Determine the (X, Y) coordinate at the center of the cell enclosing the given text.  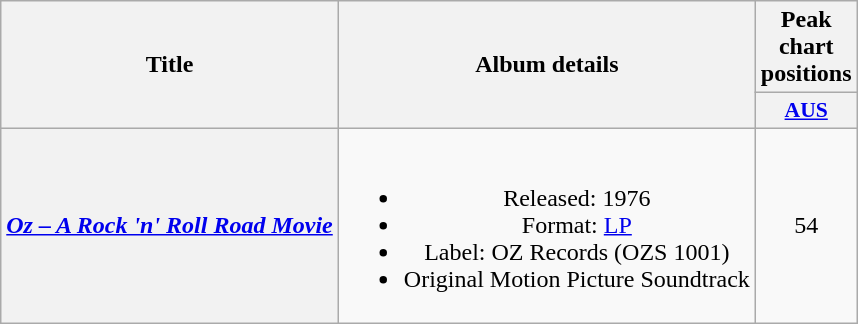
Released: 1976Format: LPLabel: OZ Records (OZS 1001)Original Motion Picture Soundtrack (546, 225)
Oz – A Rock 'n' Roll Road Movie (170, 225)
Peak chartpositions (806, 47)
54 (806, 225)
Album details (546, 65)
Title (170, 65)
AUS (806, 111)
